Return the [x, y] coordinate for the center point of the cell that contains the specified text.  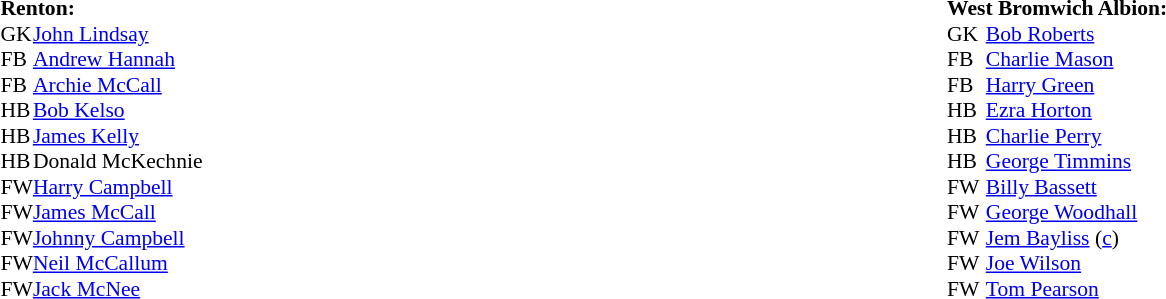
Neil McCallum [118, 263]
John Lindsay [118, 34]
Donald McKechnie [118, 161]
Johnny Campbell [118, 238]
Harry Campbell [118, 187]
James Kelly [118, 136]
Andrew Hannah [118, 59]
James McCall [118, 213]
Bob Kelso [118, 111]
Archie McCall [118, 85]
